Detect which cell encompasses the target text, then output its [X, Y] center coordinate. 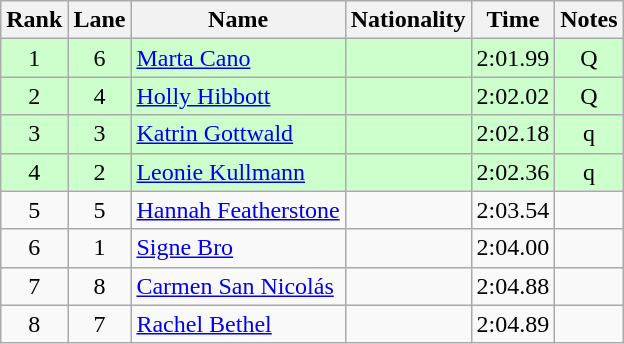
2:01.99 [513, 58]
Leonie Kullmann [238, 172]
Hannah Featherstone [238, 210]
Time [513, 20]
2:04.00 [513, 248]
Nationality [408, 20]
Notes [589, 20]
Rachel Bethel [238, 324]
Signe Bro [238, 248]
Carmen San Nicolás [238, 286]
Katrin Gottwald [238, 134]
2:04.89 [513, 324]
Holly Hibbott [238, 96]
2:02.02 [513, 96]
2:02.36 [513, 172]
2:04.88 [513, 286]
2:02.18 [513, 134]
Lane [100, 20]
Rank [34, 20]
Marta Cano [238, 58]
Name [238, 20]
2:03.54 [513, 210]
